Search for the cell housing the specified text and yield its [x, y] center coordinate. 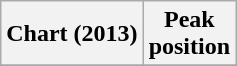
Chart (2013) [72, 34]
Peakposition [189, 34]
